Search for the cell housing the specified text and yield its (x, y) center coordinate. 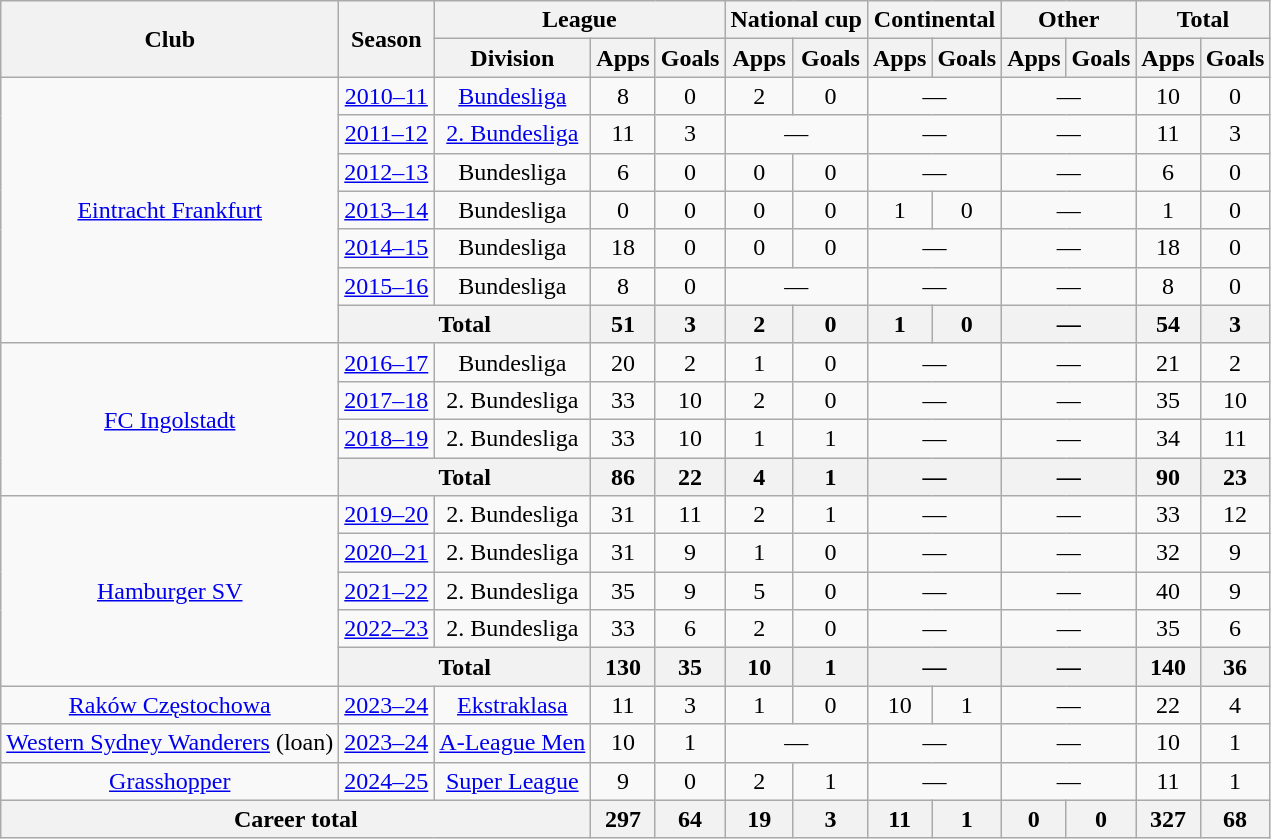
2024–25 (386, 781)
2013–14 (386, 210)
2012–13 (386, 172)
Continental (934, 20)
Club (170, 39)
Grasshopper (170, 781)
2011–12 (386, 134)
2018–19 (386, 438)
Hamburger SV (170, 591)
64 (690, 819)
National cup (796, 20)
League (580, 20)
68 (1235, 819)
5 (759, 591)
Ekstraklasa (512, 705)
2017–18 (386, 400)
327 (1168, 819)
2022–23 (386, 629)
Career total (296, 819)
34 (1168, 438)
54 (1168, 324)
Season (386, 39)
40 (1168, 591)
140 (1168, 667)
32 (1168, 553)
Super League (512, 781)
FC Ingolstadt (170, 419)
2014–15 (386, 248)
19 (759, 819)
A-League Men (512, 743)
Division (512, 58)
21 (1168, 362)
2015–16 (386, 286)
20 (623, 362)
2019–20 (386, 515)
2021–22 (386, 591)
23 (1235, 477)
130 (623, 667)
Other (1069, 20)
297 (623, 819)
12 (1235, 515)
51 (623, 324)
2016–17 (386, 362)
Raków Częstochowa (170, 705)
Eintracht Frankfurt (170, 210)
86 (623, 477)
2010–11 (386, 96)
Western Sydney Wanderers (loan) (170, 743)
2020–21 (386, 553)
90 (1168, 477)
36 (1235, 667)
